Pinpoint the cell where the given text exists, returning its (x, y) midpoint coordinate. 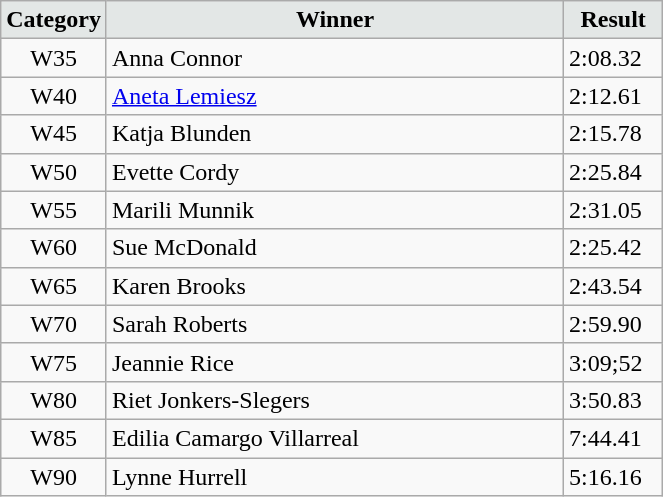
Marili Munnik (334, 210)
2:31.05 (614, 210)
Riet Jonkers-Slegers (334, 400)
Katja Blunden (334, 134)
7:44.41 (614, 438)
2:25.84 (614, 172)
2:08.32 (614, 58)
Evette Cordy (334, 172)
W90 (54, 477)
Category (54, 20)
Winner (334, 20)
W85 (54, 438)
Anna Connor (334, 58)
W70 (54, 324)
Karen Brooks (334, 286)
3:09;52 (614, 362)
2:25.42 (614, 248)
2:43.54 (614, 286)
2:59.90 (614, 324)
3:50.83 (614, 400)
W60 (54, 248)
W40 (54, 96)
5:16.16 (614, 477)
W35 (54, 58)
W45 (54, 134)
W55 (54, 210)
2:15.78 (614, 134)
W50 (54, 172)
W65 (54, 286)
2:12.61 (614, 96)
Jeannie Rice (334, 362)
Sue McDonald (334, 248)
Edilia Camargo Villarreal (334, 438)
Sarah Roberts (334, 324)
W80 (54, 400)
Aneta Lemiesz (334, 96)
Lynne Hurrell (334, 477)
W75 (54, 362)
Result (614, 20)
